Capture the cell that displays the provided text and extract its [x, y] central coordinate. 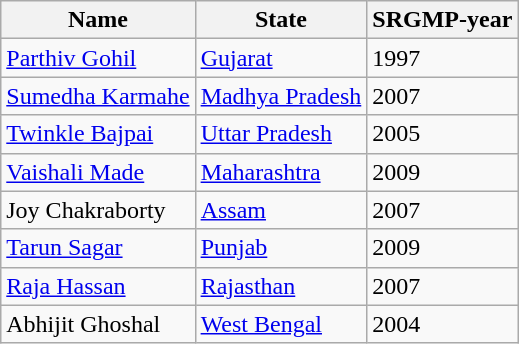
Assam [281, 210]
2005 [442, 134]
Abhijit Ghoshal [98, 324]
Tarun Sagar [98, 248]
1997 [442, 58]
Joy Chakraborty [98, 210]
Name [98, 20]
Punjab [281, 248]
West Bengal [281, 324]
2004 [442, 324]
SRGMP-year [442, 20]
Madhya Pradesh [281, 96]
Rajasthan [281, 286]
Parthiv Gohil [98, 58]
Uttar Pradesh [281, 134]
Vaishali Made [98, 172]
Gujarat [281, 58]
Sumedha Karmahe [98, 96]
Raja Hassan [98, 286]
Maharashtra [281, 172]
State [281, 20]
Twinkle Bajpai [98, 134]
